Output the (x, y) coordinate of the center of the cell containing the given text.  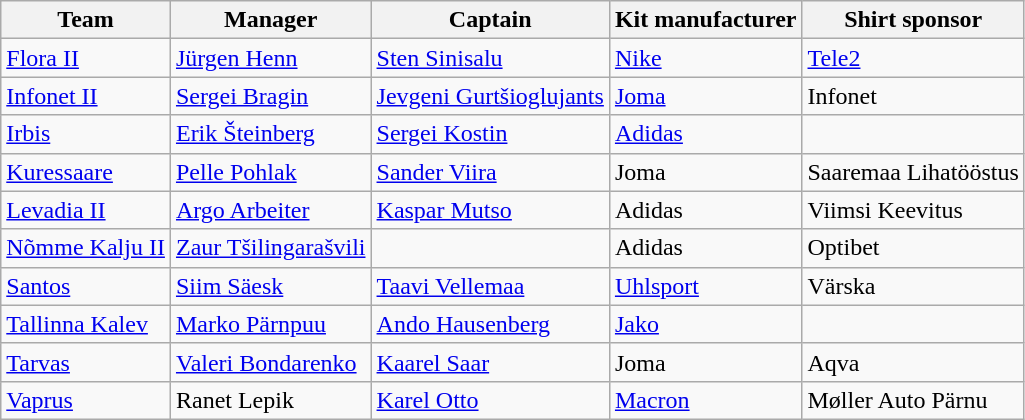
Infonet (913, 96)
Jürgen Henn (270, 58)
Tallinna Kalev (86, 324)
Argo Arbeiter (270, 210)
Kaspar Mutso (490, 210)
Saaremaa Lihatööstus (913, 172)
Captain (490, 20)
Santos (86, 286)
Viimsi Keevitus (913, 210)
Team (86, 20)
Møller Auto Pärnu (913, 400)
Värska (913, 286)
Uhlsport (706, 286)
Ando Hausenberg (490, 324)
Infonet II (86, 96)
Nõmme Kalju II (86, 248)
Aqva (913, 362)
Irbis (86, 134)
Manager (270, 20)
Nike (706, 58)
Ranet Lepik (270, 400)
Karel Otto (490, 400)
Pelle Pohlak (270, 172)
Shirt sponsor (913, 20)
Erik Šteinberg (270, 134)
Tarvas (86, 362)
Kuressaare (86, 172)
Jevgeni Gurtšioglujants (490, 96)
Levadia II (86, 210)
Flora II (86, 58)
Sergei Bragin (270, 96)
Zaur Tšilingarašvili (270, 248)
Jako (706, 324)
Siim Säesk (270, 286)
Marko Pärnpuu (270, 324)
Sander Viira (490, 172)
Sten Sinisalu (490, 58)
Taavi Vellemaa (490, 286)
Macron (706, 400)
Tele2 (913, 58)
Optibet (913, 248)
Vaprus (86, 400)
Sergei Kostin (490, 134)
Kaarel Saar (490, 362)
Kit manufacturer (706, 20)
Valeri Bondarenko (270, 362)
